From the cell containing the given text, extract its center point as (x, y) coordinate. 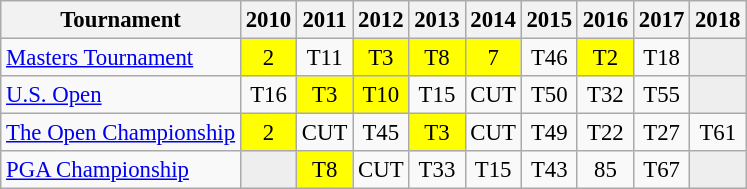
U.S. Open (121, 95)
T49 (549, 133)
Masters Tournament (121, 58)
2012 (381, 20)
2017 (661, 20)
7 (493, 58)
T43 (549, 170)
T55 (661, 95)
2016 (605, 20)
T27 (661, 133)
PGA Championship (121, 170)
T67 (661, 170)
2011 (325, 20)
T45 (381, 133)
T32 (605, 95)
2013 (437, 20)
T50 (549, 95)
T22 (605, 133)
T11 (325, 58)
Tournament (121, 20)
2015 (549, 20)
2010 (268, 20)
T18 (661, 58)
The Open Championship (121, 133)
2014 (493, 20)
T33 (437, 170)
T61 (718, 133)
85 (605, 170)
2018 (718, 20)
T10 (381, 95)
T16 (268, 95)
T2 (605, 58)
T46 (549, 58)
